Search for the cell housing the specified text and yield its [X, Y] center coordinate. 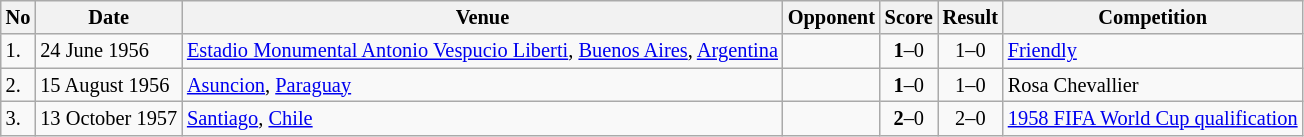
Estadio Monumental Antonio Vespucio Liberti, Buenos Aires, Argentina [482, 51]
Asuncion, Paraguay [482, 85]
Friendly [1153, 51]
Venue [482, 17]
Result [970, 17]
Competition [1153, 17]
No [18, 17]
13 October 1957 [108, 118]
2. [18, 85]
15 August 1956 [108, 85]
1. [18, 51]
Score [909, 17]
3. [18, 118]
Santiago, Chile [482, 118]
1958 FIFA World Cup qualification [1153, 118]
Opponent [832, 17]
Date [108, 17]
24 June 1956 [108, 51]
Rosa Chevallier [1153, 85]
